Provide the [X, Y] coordinate of the cell's center where the given text is located.  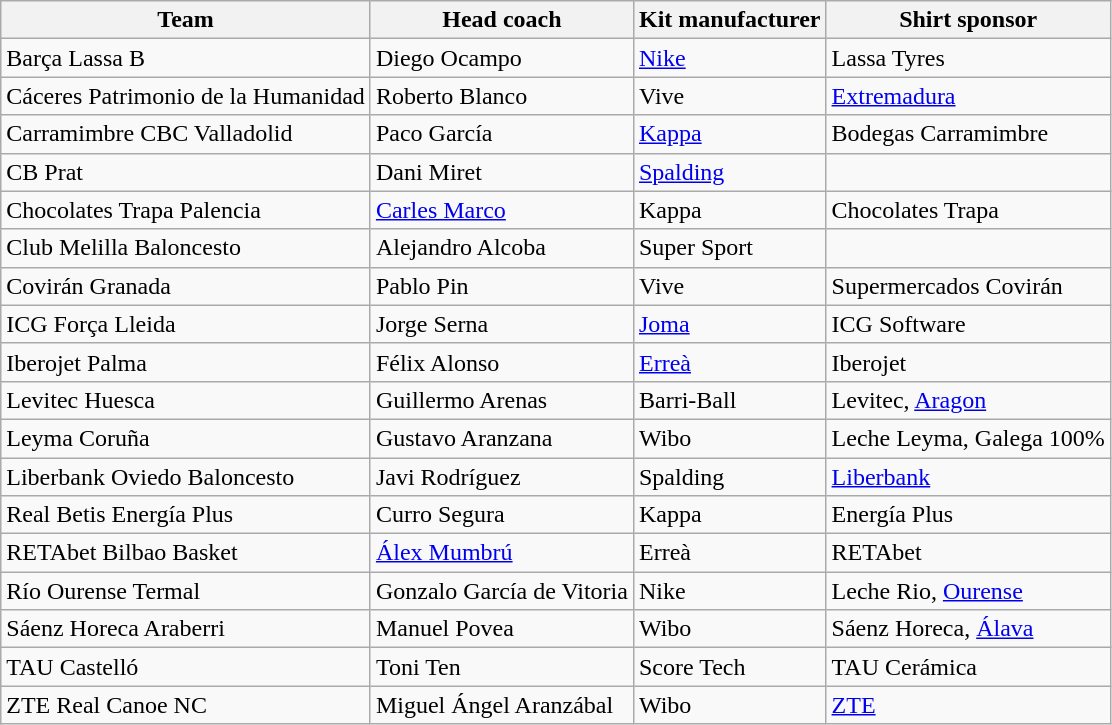
Kit manufacturer [730, 20]
Dani Miret [502, 172]
Carramimbre CBC Valladolid [186, 134]
Manuel Povea [502, 629]
Javi Rodríguez [502, 477]
Covirán Granada [186, 286]
Sáenz Horeca, Álava [968, 629]
Levitec, Aragon [968, 400]
TAU Castelló [186, 667]
Pablo Pin [502, 286]
CB Prat [186, 172]
ICG Software [968, 324]
Leche Rio, Ourense [968, 591]
Barri-Ball [730, 400]
Leche Leyma, Galega 100% [968, 438]
Barça Lassa B [186, 58]
Alejandro Alcoba [502, 248]
Sáenz Horeca Araberri [186, 629]
ICG Força Lleida [186, 324]
Real Betis Energía Plus [186, 515]
Curro Segura [502, 515]
Gustavo Aranzana [502, 438]
Score Tech [730, 667]
Félix Alonso [502, 362]
Cáceres Patrimonio de la Humanidad [186, 96]
Iberojet [968, 362]
Team [186, 20]
Shirt sponsor [968, 20]
Chocolates Trapa Palencia [186, 210]
Roberto Blanco [502, 96]
Head coach [502, 20]
Liberbank Oviedo Baloncesto [186, 477]
Chocolates Trapa [968, 210]
Guillermo Arenas [502, 400]
Paco García [502, 134]
Jorge Serna [502, 324]
Lassa Tyres [968, 58]
Río Ourense Termal [186, 591]
ZTE [968, 705]
ZTE Real Canoe NC [186, 705]
Iberojet Palma [186, 362]
Joma [730, 324]
Super Sport [730, 248]
Carles Marco [502, 210]
Miguel Ángel Aranzábal [502, 705]
RETAbet Bilbao Basket [186, 553]
TAU Cerámica [968, 667]
Levitec Huesca [186, 400]
Álex Mumbrú [502, 553]
Extremadura [968, 96]
Energía Plus [968, 515]
Liberbank [968, 477]
Bodegas Carramimbre [968, 134]
Diego Ocampo [502, 58]
RETAbet [968, 553]
Toni Ten [502, 667]
Leyma Coruña [186, 438]
Supermercados Covirán [968, 286]
Gonzalo García de Vitoria [502, 591]
Club Melilla Baloncesto [186, 248]
